Return the [x, y] coordinate for the center point of the cell that contains the specified text.  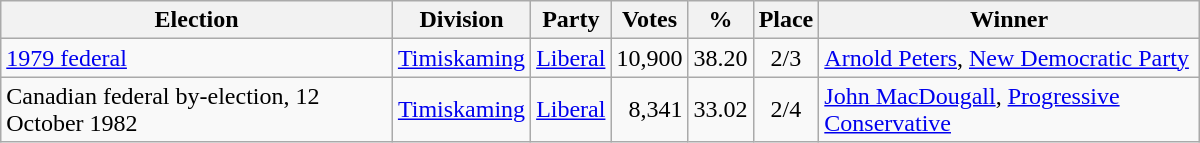
10,900 [650, 58]
Winner [1009, 20]
2/4 [786, 110]
2/3 [786, 58]
Division [461, 20]
Place [786, 20]
38.20 [720, 58]
8,341 [650, 110]
% [720, 20]
John MacDougall, Progressive Conservative [1009, 110]
33.02 [720, 110]
1979 federal [197, 58]
Canadian federal by-election, 12 October 1982 [197, 110]
Election [197, 20]
Arnold Peters, New Democratic Party [1009, 58]
Party [571, 20]
Votes [650, 20]
